Provide the (X, Y) coordinate of the cell's center where the given text is located.  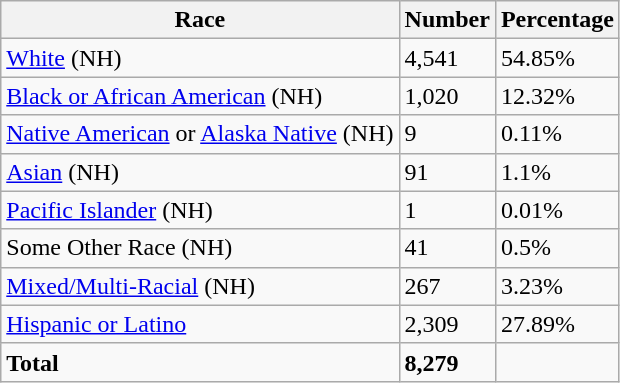
Race (200, 20)
8,279 (447, 362)
Some Other Race (NH) (200, 248)
27.89% (557, 324)
Black or African American (NH) (200, 96)
Pacific Islander (NH) (200, 210)
Percentage (557, 20)
54.85% (557, 58)
0.5% (557, 248)
1,020 (447, 96)
Total (200, 362)
Native American or Alaska Native (NH) (200, 134)
9 (447, 134)
4,541 (447, 58)
91 (447, 172)
0.01% (557, 210)
White (NH) (200, 58)
2,309 (447, 324)
Asian (NH) (200, 172)
0.11% (557, 134)
267 (447, 286)
41 (447, 248)
1 (447, 210)
3.23% (557, 286)
Mixed/Multi-Racial (NH) (200, 286)
Hispanic or Latino (200, 324)
Number (447, 20)
12.32% (557, 96)
1.1% (557, 172)
